Identify which cell holds the provided text, then report its (X, Y) central coordinate. 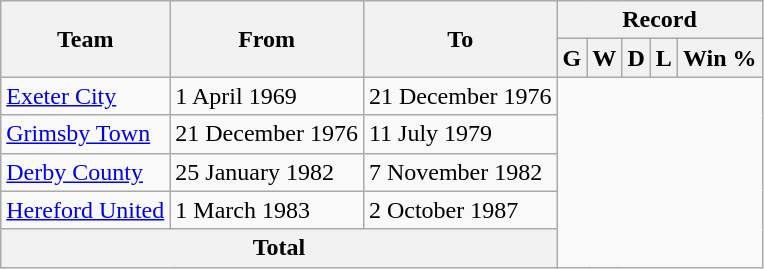
Total (279, 248)
1 April 1969 (267, 96)
11 July 1979 (460, 134)
7 November 1982 (460, 172)
Derby County (86, 172)
2 October 1987 (460, 210)
1 March 1983 (267, 210)
Win % (720, 58)
To (460, 39)
Record (660, 20)
D (636, 58)
25 January 1982 (267, 172)
From (267, 39)
W (604, 58)
Team (86, 39)
G (572, 58)
Exeter City (86, 96)
Hereford United (86, 210)
L (664, 58)
Grimsby Town (86, 134)
